Pinpoint the cell where the given text exists, returning its (X, Y) midpoint coordinate. 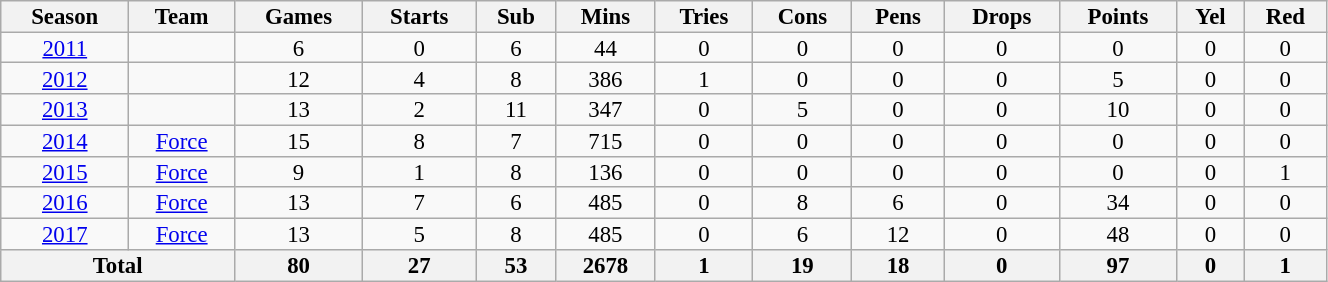
80 (299, 266)
27 (420, 266)
2014 (65, 140)
18 (898, 266)
Pens (898, 16)
Season (65, 16)
2678 (606, 266)
48 (1118, 234)
Total (118, 266)
386 (606, 78)
Drops (1002, 16)
2013 (65, 110)
136 (606, 172)
Cons (802, 16)
34 (1118, 204)
15 (299, 140)
2011 (65, 48)
2015 (65, 172)
Yel (1211, 16)
Mins (606, 16)
19 (802, 266)
Team (182, 16)
Red (1285, 16)
53 (516, 266)
Games (299, 16)
Points (1118, 16)
2017 (65, 234)
44 (606, 48)
Starts (420, 16)
715 (606, 140)
2 (420, 110)
2016 (65, 204)
9 (299, 172)
Tries (704, 16)
10 (1118, 110)
347 (606, 110)
4 (420, 78)
97 (1118, 266)
2012 (65, 78)
11 (516, 110)
Sub (516, 16)
